Capture the cell that displays the provided text and extract its (X, Y) central coordinate. 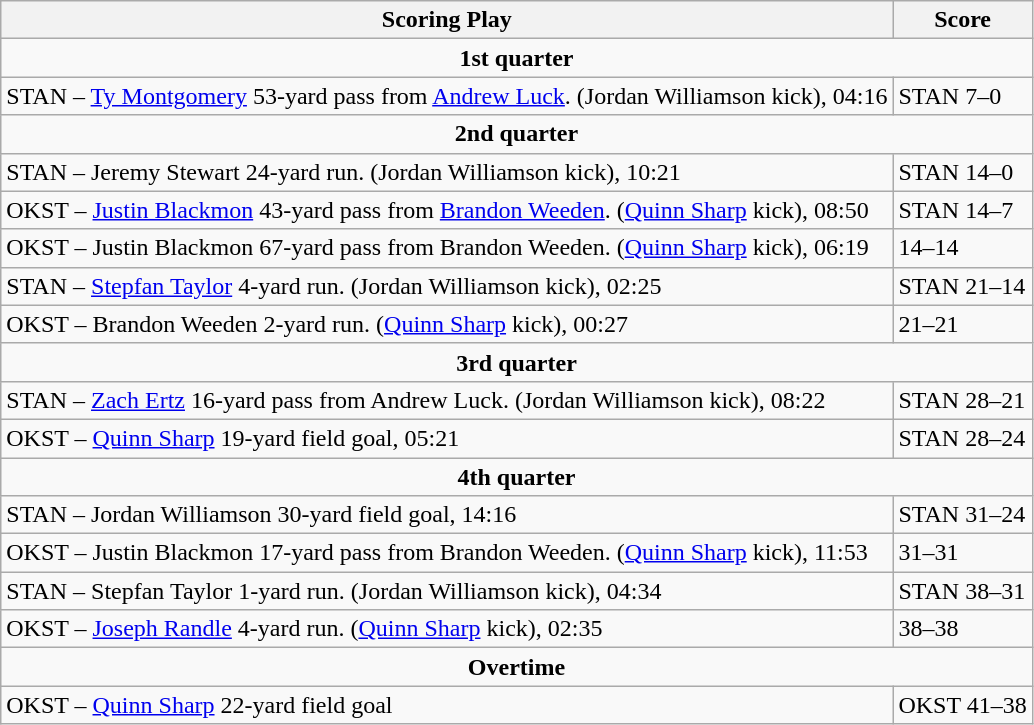
3rd quarter (516, 362)
Score (962, 20)
OKST – Quinn Sharp 22-yard field goal (447, 705)
38–38 (962, 629)
STAN 28–21 (962, 400)
OKST – Justin Blackmon 43-yard pass from Brandon Weeden. (Quinn Sharp kick), 08:50 (447, 210)
STAN – Stepfan Taylor 4-yard run. (Jordan Williamson kick), 02:25 (447, 286)
1st quarter (516, 58)
31–31 (962, 553)
STAN 7–0 (962, 96)
OKST – Justin Blackmon 17-yard pass from Brandon Weeden. (Quinn Sharp kick), 11:53 (447, 553)
STAN 14–7 (962, 210)
OKST 41–38 (962, 705)
OKST – Brandon Weeden 2-yard run. (Quinn Sharp kick), 00:27 (447, 324)
STAN 28–24 (962, 438)
OKST – Joseph Randle 4-yard run. (Quinn Sharp kick), 02:35 (447, 629)
STAN – Jordan Williamson 30-yard field goal, 14:16 (447, 515)
21–21 (962, 324)
Overtime (516, 667)
STAN – Stepfan Taylor 1-yard run. (Jordan Williamson kick), 04:34 (447, 591)
STAN 38–31 (962, 591)
2nd quarter (516, 134)
4th quarter (516, 477)
STAN – Jeremy Stewart 24-yard run. (Jordan Williamson kick), 10:21 (447, 172)
OKST – Justin Blackmon 67-yard pass from Brandon Weeden. (Quinn Sharp kick), 06:19 (447, 248)
STAN 14–0 (962, 172)
STAN 21–14 (962, 286)
Scoring Play (447, 20)
OKST – Quinn Sharp 19-yard field goal, 05:21 (447, 438)
STAN – Zach Ertz 16-yard pass from Andrew Luck. (Jordan Williamson kick), 08:22 (447, 400)
STAN 31–24 (962, 515)
STAN – Ty Montgomery 53-yard pass from Andrew Luck. (Jordan Williamson kick), 04:16 (447, 96)
14–14 (962, 248)
